Pinpoint the cell where the given text exists, returning its [x, y] midpoint coordinate. 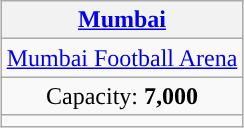
Mumbai Football Arena [122, 58]
Capacity: 7,000 [122, 96]
Mumbai [122, 20]
